Search for the cell housing the specified text and yield its (x, y) center coordinate. 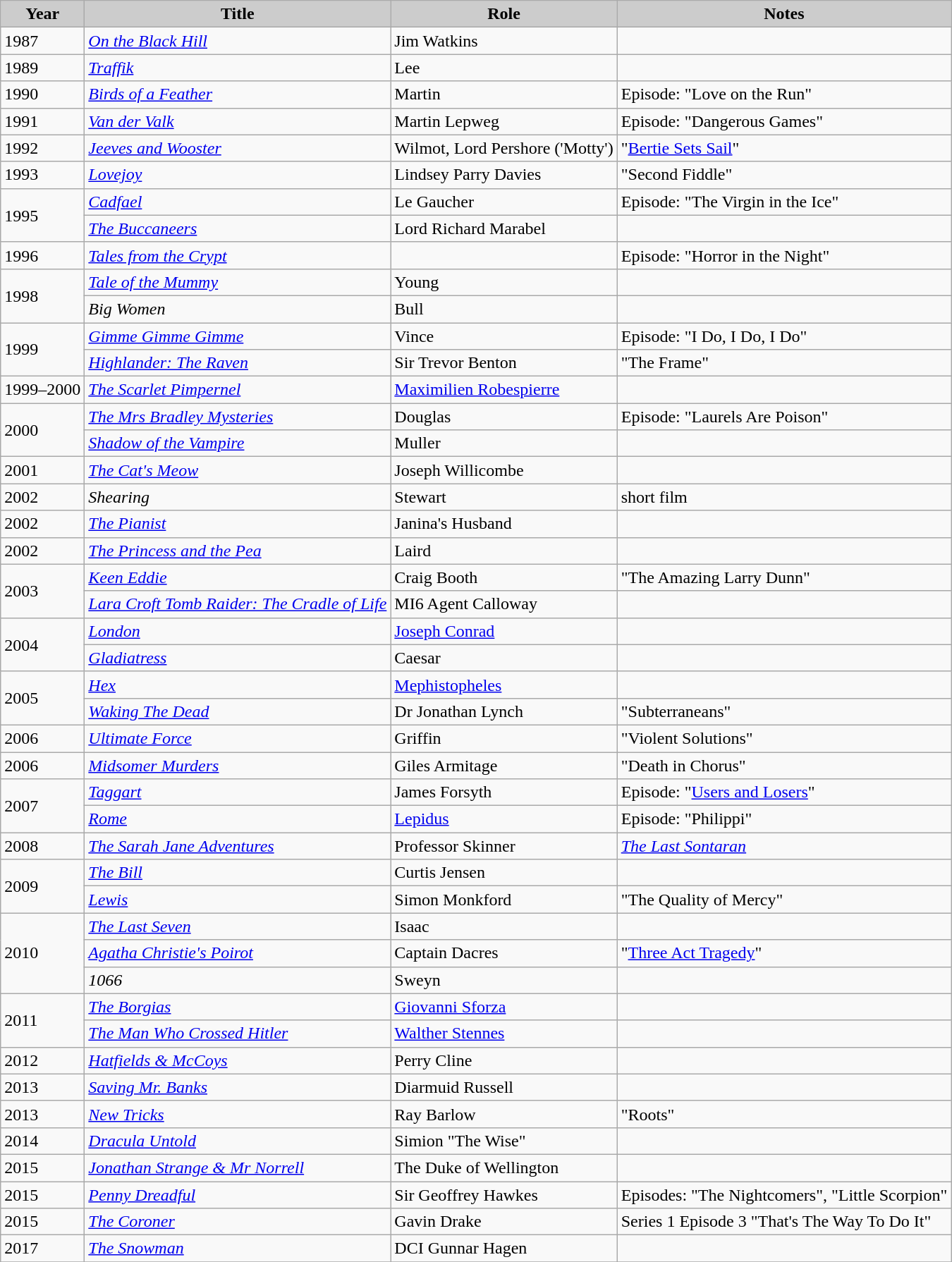
Simion "The Wise" (504, 1141)
Maximilien Robespierre (504, 390)
Rome (238, 819)
The Sarah Jane Adventures (238, 846)
Lee (504, 68)
Episode: "Users and Losers" (784, 792)
1996 (42, 255)
Dr Jonathan Lynch (504, 711)
Laird (504, 551)
1990 (42, 94)
The Bill (238, 873)
Muller (504, 443)
Perry Cline (504, 1060)
Le Gaucher (504, 202)
The Cat's Meow (238, 470)
Episode: "I Do, I Do, I Do" (784, 336)
1999 (42, 350)
Gimme Gimme Gimme (238, 336)
Episode: "The Virgin in the Ice" (784, 202)
The Coroner (238, 1222)
Caesar (504, 658)
Dracula Untold (238, 1141)
Lara Croft Tomb Raider: The Cradle of Life (238, 604)
2010 (42, 953)
Giovanni Sforza (504, 1007)
Craig Booth (504, 577)
2001 (42, 470)
Keen Eddie (238, 577)
2004 (42, 644)
1998 (42, 295)
Mephistopheles (504, 685)
Highlander: The Raven (238, 363)
Penny Dreadful (238, 1195)
"Bertie Sets Sail" (784, 148)
1989 (42, 68)
London (238, 631)
Episode: "Philippi" (784, 819)
Year (42, 14)
Saving Mr. Banks (238, 1087)
Shearing (238, 497)
Ultimate Force (238, 738)
Jeeves and Wooster (238, 148)
Gladiatress (238, 658)
2003 (42, 591)
The Man Who Crossed Hitler (238, 1034)
"Second Fiddle" (784, 175)
Jonathan Strange & Mr Norrell (238, 1168)
Joseph Conrad (504, 631)
Shadow of the Vampire (238, 443)
Young (504, 282)
Sweyn (504, 980)
Van der Valk (238, 121)
2008 (42, 846)
"The Amazing Larry Dunn" (784, 577)
The Last Seven (238, 926)
"Subterraneans" (784, 711)
2012 (42, 1060)
Episodes: "The Nightcomers", "Little Scorpion" (784, 1195)
Jim Watkins (504, 41)
On the Black Hill (238, 41)
The Duke of Wellington (504, 1168)
The Pianist (238, 524)
Role (504, 14)
Walther Stennes (504, 1034)
Martin Lepweg (504, 121)
Agatha Christie's Poirot (238, 953)
Lord Richard Marabel (504, 228)
Tale of the Mummy (238, 282)
"Roots" (784, 1114)
"Violent Solutions" (784, 738)
Lepidus (504, 819)
Big Women (238, 309)
Vince (504, 336)
2009 (42, 886)
Notes (784, 14)
Title (238, 14)
1999–2000 (42, 390)
Hex (238, 685)
Isaac (504, 926)
Douglas (504, 417)
1993 (42, 175)
"The Quality of Mercy" (784, 900)
Tales from the Crypt (238, 255)
Waking The Dead (238, 711)
Ray Barlow (504, 1114)
1991 (42, 121)
Episode: "Dangerous Games" (784, 121)
Stewart (504, 497)
The Princess and the Pea (238, 551)
Gavin Drake (504, 1222)
Episode: "Horror in the Night" (784, 255)
Lovejoy (238, 175)
The Buccaneers (238, 228)
Lindsey Parry Davies (504, 175)
Episode: "Laurels Are Poison" (784, 417)
Sir Trevor Benton (504, 363)
MI6 Agent Calloway (504, 604)
Professor Skinner (504, 846)
2000 (42, 430)
Bull (504, 309)
Hatfields & McCoys (238, 1060)
Traffik (238, 68)
The Last Sontaran (784, 846)
2011 (42, 1020)
Series 1 Episode 3 "That's The Way To Do It" (784, 1222)
The Borgias (238, 1007)
2017 (42, 1249)
Taggart (238, 792)
Janina's Husband (504, 524)
Wilmot, Lord Pershore ('Motty') (504, 148)
Joseph Willicombe (504, 470)
Captain Dacres (504, 953)
Simon Monkford (504, 900)
James Forsyth (504, 792)
1995 (42, 215)
The Scarlet Pimpernel (238, 390)
Lewis (238, 900)
Cadfael (238, 202)
Curtis Jensen (504, 873)
1066 (238, 980)
Episode: "Love on the Run" (784, 94)
Diarmuid Russell (504, 1087)
The Snowman (238, 1249)
2005 (42, 698)
DCI Gunnar Hagen (504, 1249)
"The Frame" (784, 363)
"Death in Chorus" (784, 765)
2014 (42, 1141)
New Tricks (238, 1114)
Giles Armitage (504, 765)
Griffin (504, 738)
Sir Geoffrey Hawkes (504, 1195)
Midsomer Murders (238, 765)
2007 (42, 806)
1992 (42, 148)
short film (784, 497)
Martin (504, 94)
The Mrs Bradley Mysteries (238, 417)
1987 (42, 41)
Birds of a Feather (238, 94)
"Three Act Tragedy" (784, 953)
